Pinpoint the cell where the given text exists, returning its [x, y] midpoint coordinate. 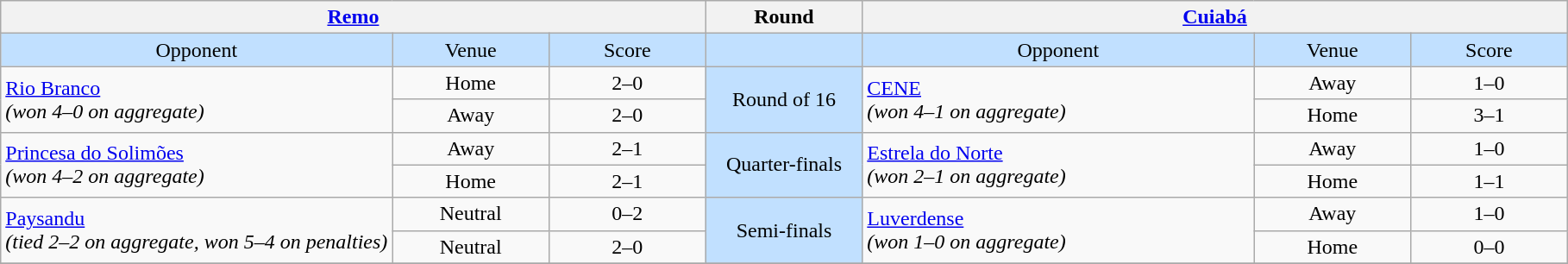
3–1 [1490, 116]
CENE(won 4–1 on aggregate) [1058, 99]
Rio Branco(won 4–0 on aggregate) [197, 99]
Luverdense(won 1–0 on aggregate) [1058, 230]
Semi-finals [784, 230]
Round of 16 [784, 99]
Estrela do Norte(won 2–1 on aggregate) [1058, 165]
Princesa do Solimões(won 4–2 on aggregate) [197, 165]
Paysandu(tied 2–2 on aggregate, won 5–4 on penalties) [197, 230]
0–2 [628, 214]
1–1 [1490, 181]
0–0 [1490, 247]
Round [784, 17]
Remo [354, 17]
Quarter-finals [784, 165]
Cuiabá [1214, 17]
